Pinpoint the cell where the given text exists, returning its (X, Y) midpoint coordinate. 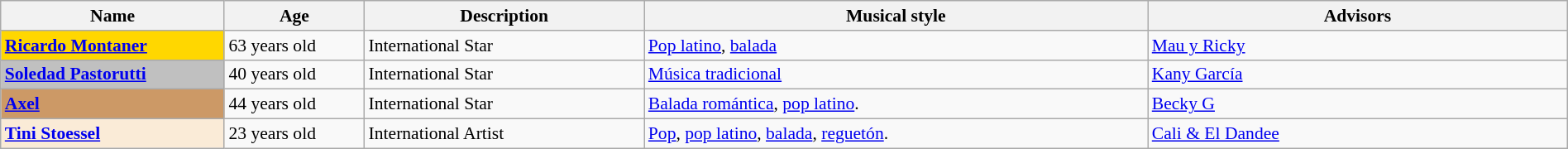
Becky G (1358, 104)
Musical style (896, 16)
Tini Stoessel (112, 134)
Mau y Ricky (1358, 46)
44 years old (294, 104)
Pop latino, balada (896, 46)
23 years old (294, 134)
Pop, pop latino, balada, reguetón. (896, 134)
Música tradicional (896, 74)
Cali & El Dandee (1358, 134)
Soledad Pastorutti (112, 74)
Age (294, 16)
Balada romántica, pop latino. (896, 104)
Advisors (1358, 16)
40 years old (294, 74)
Axel (112, 104)
Kany García (1358, 74)
Ricardo Montaner (112, 46)
International Artist (504, 134)
Description (504, 16)
63 years old (294, 46)
Name (112, 16)
